Pinpoint the cell where the given text exists, returning its (x, y) midpoint coordinate. 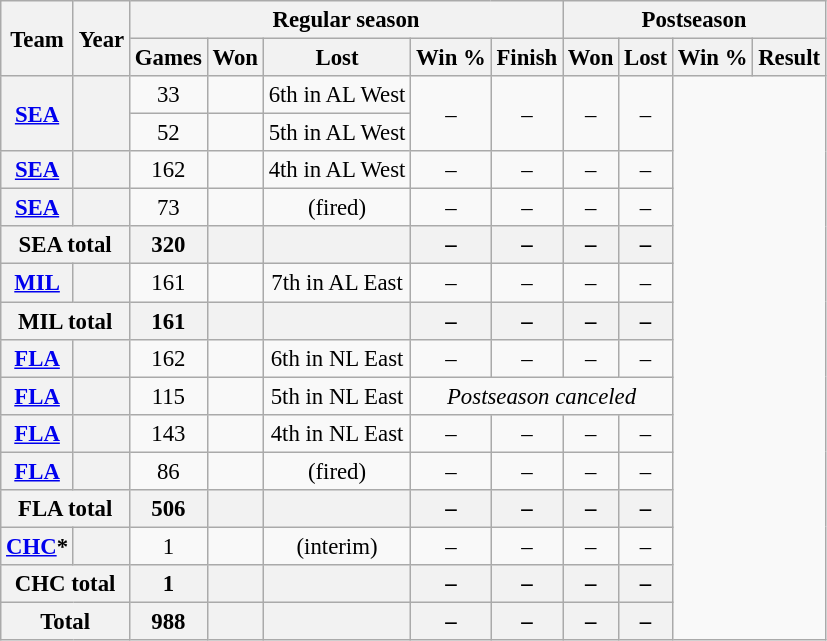
320 (168, 245)
7th in AL East (336, 283)
86 (168, 471)
Year (101, 38)
73 (168, 208)
Team (38, 38)
4th in AL West (336, 170)
Postseason canceled (542, 396)
Postseason (694, 20)
5th in NL East (336, 396)
Finish (526, 58)
33 (168, 95)
CHC total (66, 584)
143 (168, 433)
SEA total (66, 245)
52 (168, 133)
4th in NL East (336, 433)
Games (168, 58)
6th in NL East (336, 358)
(interim) (336, 546)
988 (168, 621)
Total (66, 621)
MIL total (66, 321)
Result (790, 58)
5th in AL West (336, 133)
506 (168, 509)
Regular season (346, 20)
MIL (38, 283)
115 (168, 396)
FLA total (66, 509)
6th in AL West (336, 95)
CHC* (38, 546)
